Provide the (x, y) coordinate of the cell's center where the given text is located.  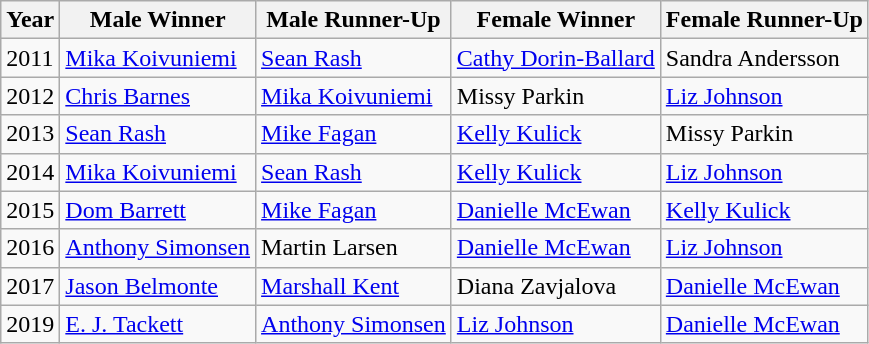
2013 (30, 134)
2015 (30, 210)
2017 (30, 286)
Year (30, 20)
2014 (30, 172)
Marshall Kent (354, 286)
Male Winner (158, 20)
Dom Barrett (158, 210)
Cathy Dorin-Ballard (556, 58)
Martin Larsen (354, 248)
Female Winner (556, 20)
E. J. Tackett (158, 324)
2011 (30, 58)
Jason Belmonte (158, 286)
2012 (30, 96)
2016 (30, 248)
2019 (30, 324)
Male Runner-Up (354, 20)
Sandra Andersson (764, 58)
Diana Zavjalova (556, 286)
Chris Barnes (158, 96)
Female Runner-Up (764, 20)
